Search for the cell housing the specified text and yield its (X, Y) center coordinate. 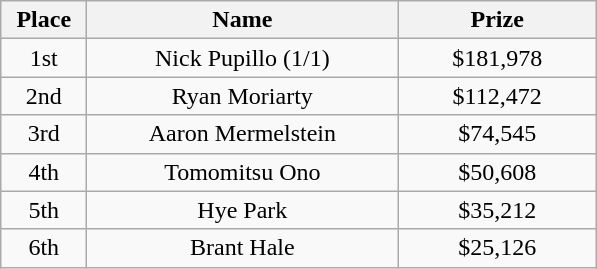
$74,545 (498, 134)
$50,608 (498, 172)
Brant Hale (242, 248)
Prize (498, 20)
1st (44, 58)
4th (44, 172)
Tomomitsu Ono (242, 172)
Place (44, 20)
$25,126 (498, 248)
5th (44, 210)
Hye Park (242, 210)
Ryan Moriarty (242, 96)
Aaron Mermelstein (242, 134)
Name (242, 20)
$35,212 (498, 210)
$112,472 (498, 96)
$181,978 (498, 58)
Nick Pupillo (1/1) (242, 58)
6th (44, 248)
2nd (44, 96)
3rd (44, 134)
